Return (X, Y) of the center of cell containing provided text 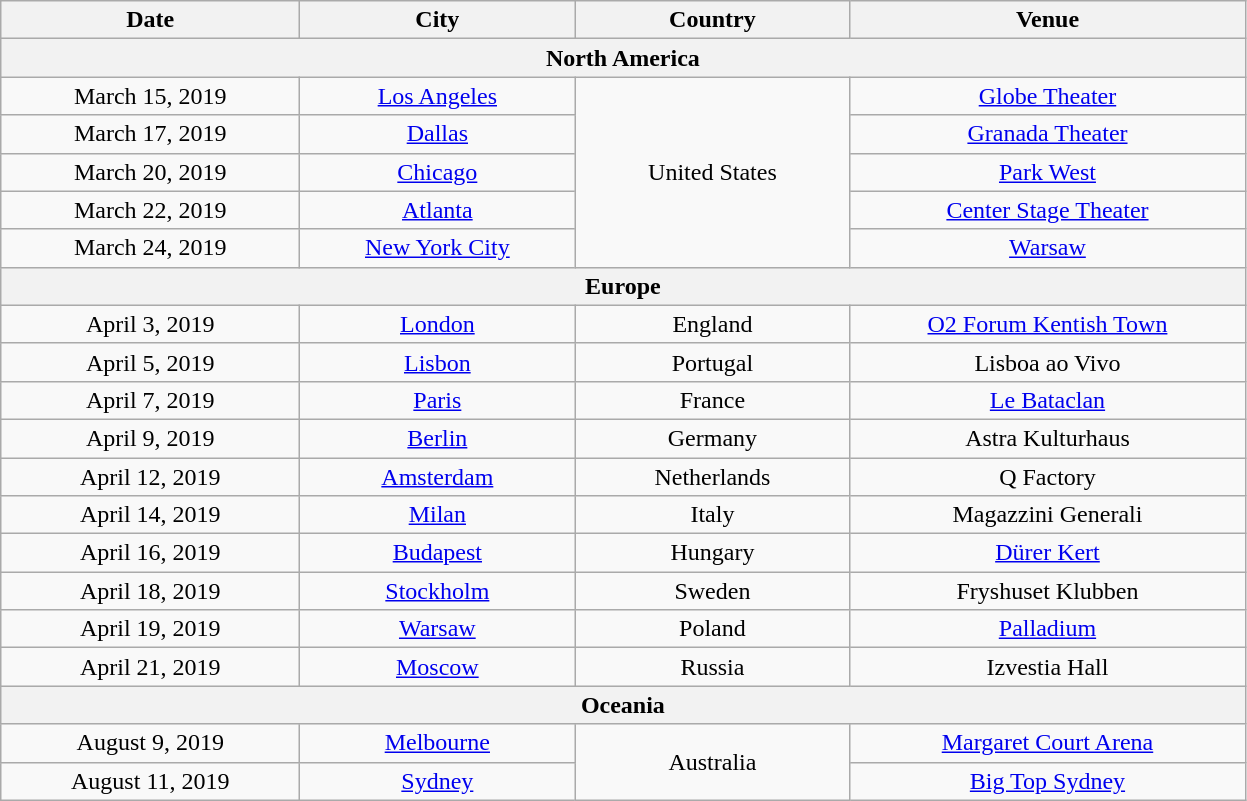
Milan (438, 515)
Stockholm (438, 591)
Los Angeles (438, 96)
Budapest (438, 553)
Sydney (438, 781)
Amsterdam (438, 477)
Date (150, 20)
Berlin (438, 438)
City (438, 20)
Italy (712, 515)
Lisboa ao Vivo (1048, 362)
Moscow (438, 667)
March 22, 2019 (150, 210)
Portugal (712, 362)
Center Stage Theater (1048, 210)
Park West (1048, 172)
Europe (623, 286)
March 17, 2019 (150, 134)
New York City (438, 248)
Netherlands (712, 477)
Russia (712, 667)
March 20, 2019 (150, 172)
Dallas (438, 134)
Hungary (712, 553)
North America (623, 58)
London (438, 324)
Le Bataclan (1048, 400)
April 12, 2019 (150, 477)
O2 Forum Kentish Town (1048, 324)
Poland (712, 629)
March 15, 2019 (150, 96)
Oceania (623, 705)
Venue (1048, 20)
April 3, 2019 (150, 324)
Atlanta (438, 210)
April 16, 2019 (150, 553)
United States (712, 172)
April 7, 2019 (150, 400)
Country (712, 20)
Astra Kulturhaus (1048, 438)
Germany (712, 438)
April 18, 2019 (150, 591)
Q Factory (1048, 477)
Margaret Court Arena (1048, 743)
Granada Theater (1048, 134)
Dürer Kert (1048, 553)
April 5, 2019 (150, 362)
France (712, 400)
Chicago (438, 172)
Magazzini Generali (1048, 515)
Globe Theater (1048, 96)
April 9, 2019 (150, 438)
April 21, 2019 (150, 667)
Sweden (712, 591)
Palladium (1048, 629)
August 9, 2019 (150, 743)
Big Top Sydney (1048, 781)
April 14, 2019 (150, 515)
Australia (712, 762)
Melbourne (438, 743)
Paris (438, 400)
England (712, 324)
Izvestia Hall (1048, 667)
April 19, 2019 (150, 629)
Fryshuset Klubben (1048, 591)
Lisbon (438, 362)
August 11, 2019 (150, 781)
March 24, 2019 (150, 248)
